Locate the cell with the specified text and output its (X, Y) center coordinate. 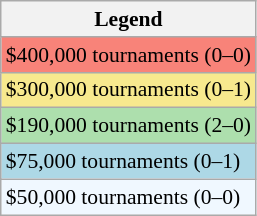
$50,000 tournaments (0–0) (128, 197)
$190,000 tournaments (2–0) (128, 126)
$75,000 tournaments (0–1) (128, 162)
$300,000 tournaments (0–1) (128, 90)
Legend (128, 19)
$400,000 tournaments (0–0) (128, 55)
